Provide the (X, Y) coordinate of the cell's center where the given text is located.  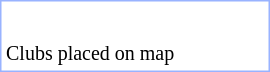
Clubs placed on map (134, 53)
